Pinpoint the cell where the given text exists, returning its [x, y] midpoint coordinate. 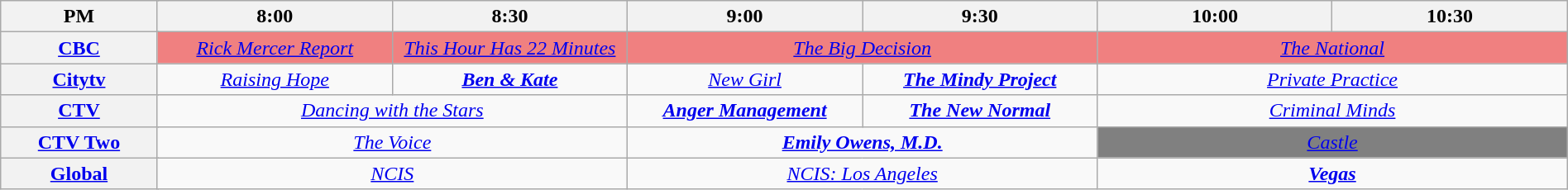
Vegas [1332, 173]
The Big Decision [863, 48]
Criminal Minds [1332, 111]
Rick Mercer Report [275, 48]
New Girl [745, 79]
10:00 [1215, 17]
This Hour Has 22 Minutes [509, 48]
The Mindy Project [980, 79]
Ben & Kate [509, 79]
Global [79, 173]
10:30 [1450, 17]
NCIS: Los Angeles [863, 173]
8:30 [509, 17]
Raising Hope [275, 79]
The Voice [392, 142]
CBC [79, 48]
Private Practice [1332, 79]
Anger Management [745, 111]
9:30 [980, 17]
NCIS [392, 173]
PM [79, 17]
The National [1332, 48]
Emily Owens, M.D. [863, 142]
8:00 [275, 17]
Dancing with the Stars [392, 111]
CTV [79, 111]
9:00 [745, 17]
CTV Two [79, 142]
The New Normal [980, 111]
Citytv [79, 79]
Castle [1332, 142]
